Find where the given text appears and provide that cell's center as (X, Y) coordinate. 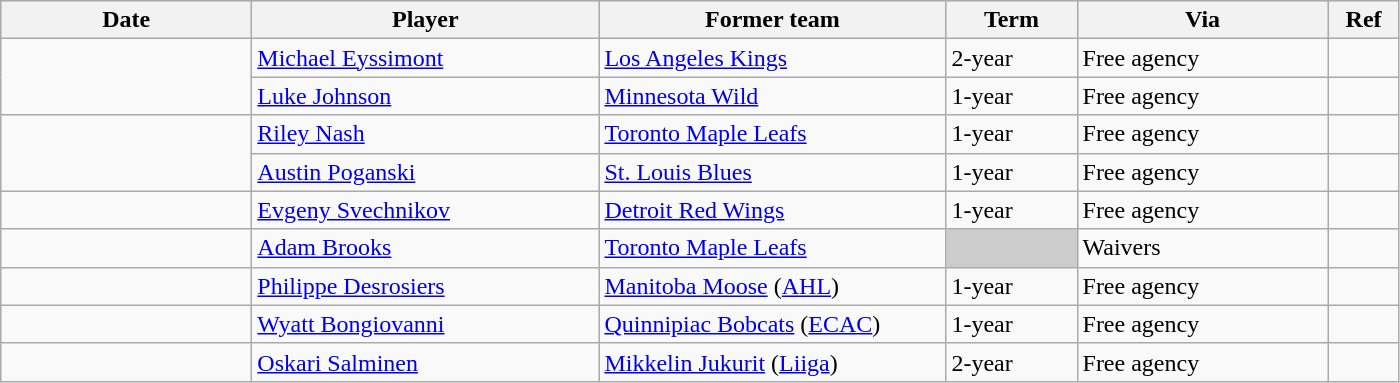
Riley Nash (426, 134)
Via (1202, 20)
Waivers (1202, 248)
Oskari Salminen (426, 362)
Wyatt Bongiovanni (426, 324)
Philippe Desrosiers (426, 286)
Former team (772, 20)
Detroit Red Wings (772, 210)
Ref (1364, 20)
Minnesota Wild (772, 96)
Term (1012, 20)
Quinnipiac Bobcats (ECAC) (772, 324)
Evgeny Svechnikov (426, 210)
Manitoba Moose (AHL) (772, 286)
Player (426, 20)
Adam Brooks (426, 248)
Date (126, 20)
Los Angeles Kings (772, 58)
St. Louis Blues (772, 172)
Mikkelin Jukurit (Liiga) (772, 362)
Michael Eyssimont (426, 58)
Austin Poganski (426, 172)
Luke Johnson (426, 96)
